For the text-containing cell, return its midpoint in (x, y) coordinate format. 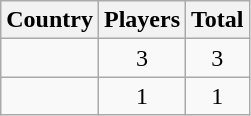
Country (50, 20)
Total (218, 20)
Players (142, 20)
